Scan for the cell matching the given text and deliver its [X, Y] coordinate at center. 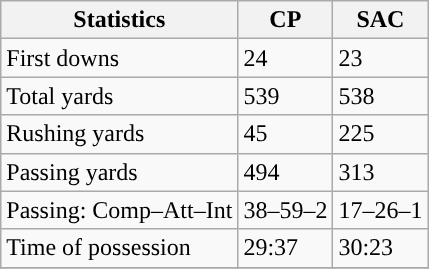
539 [286, 96]
Rushing yards [120, 134]
First downs [120, 58]
24 [286, 58]
225 [380, 134]
494 [286, 172]
Time of possession [120, 248]
Statistics [120, 20]
23 [380, 58]
Total yards [120, 96]
313 [380, 172]
Passing: Comp–Att–Int [120, 210]
30:23 [380, 248]
CP [286, 20]
Passing yards [120, 172]
538 [380, 96]
SAC [380, 20]
45 [286, 134]
29:37 [286, 248]
38–59–2 [286, 210]
17–26–1 [380, 210]
